Locate the cell with the specified text and output its (x, y) center coordinate. 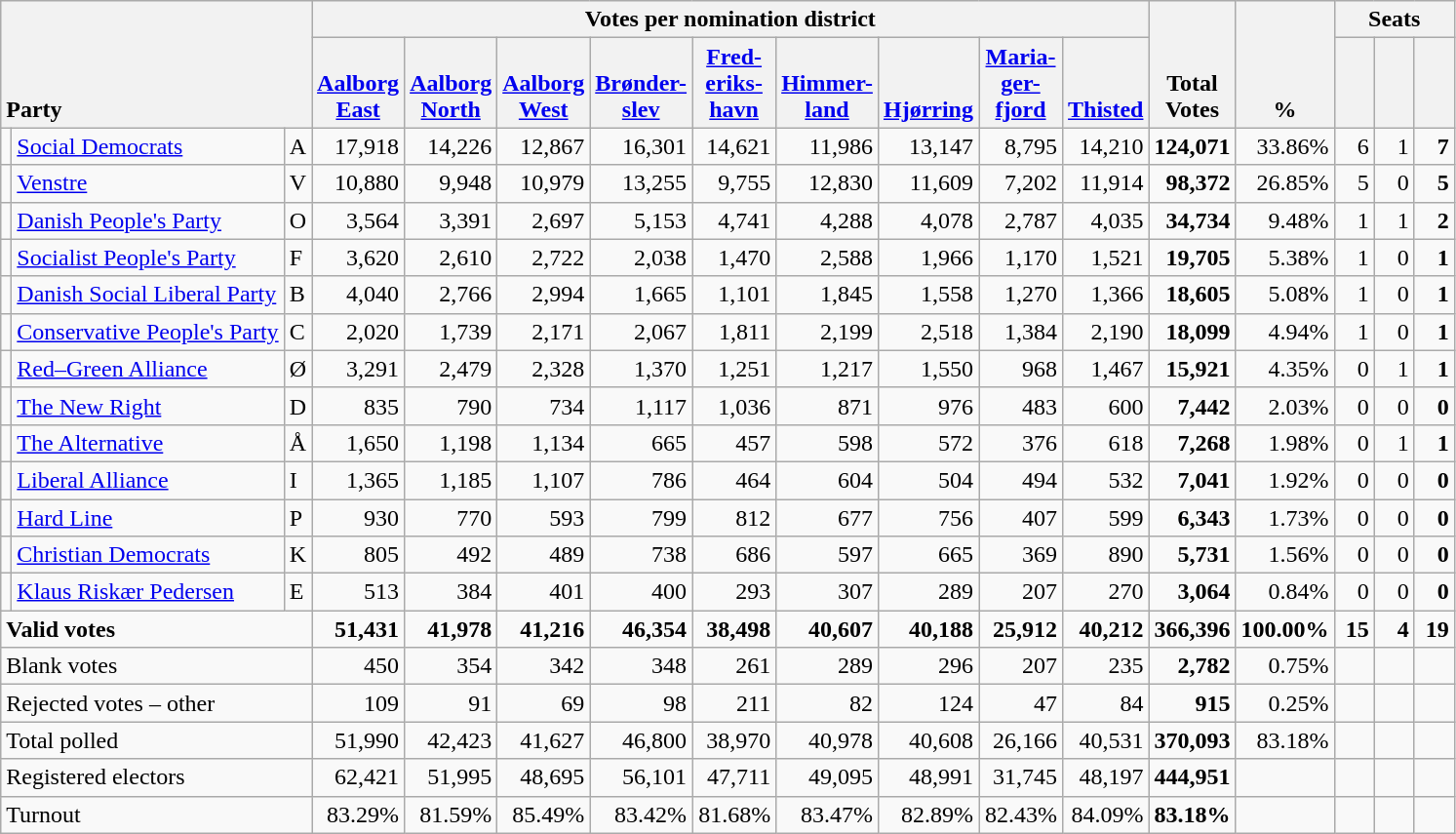
1,665 (642, 295)
296 (928, 666)
8,795 (1021, 146)
D (297, 406)
7,442 (1192, 406)
812 (734, 518)
Aalborg West (544, 83)
100.00% (1285, 629)
1,217 (827, 369)
3,064 (1192, 592)
82.43% (1021, 814)
2,038 (642, 258)
4,288 (827, 220)
1,845 (827, 295)
11,609 (928, 183)
K (297, 555)
968 (1021, 369)
494 (1021, 480)
930 (359, 518)
Liberal Alliance (148, 480)
Brønder- slev (642, 83)
1.56% (1285, 555)
3,291 (359, 369)
41,978 (451, 629)
26,166 (1021, 740)
835 (359, 406)
1,365 (359, 480)
16,301 (642, 146)
354 (451, 666)
Rejected votes – other (156, 703)
V (297, 183)
Thisted (1106, 83)
7 (1434, 146)
19 (1434, 629)
2.03% (1285, 406)
2,067 (642, 332)
Total polled (156, 740)
1,370 (642, 369)
786 (642, 480)
7,202 (1021, 183)
1,470 (734, 258)
307 (827, 592)
11,914 (1106, 183)
5,153 (642, 220)
10,979 (544, 183)
376 (1021, 443)
14,226 (451, 146)
18,099 (1192, 332)
2,697 (544, 220)
Social Democrats (148, 146)
2,518 (928, 332)
38,498 (734, 629)
600 (1106, 406)
48,695 (544, 777)
19,705 (1192, 258)
12,830 (827, 183)
2,588 (827, 258)
25,912 (1021, 629)
4,741 (734, 220)
604 (827, 480)
40,531 (1106, 740)
10,880 (359, 183)
756 (928, 518)
593 (544, 518)
4.94% (1285, 332)
513 (359, 592)
Fred- eriks- havn (734, 83)
1,036 (734, 406)
The Alternative (148, 443)
13,147 (928, 146)
805 (359, 555)
890 (1106, 555)
Registered electors (156, 777)
1,134 (544, 443)
6 (1354, 146)
9,755 (734, 183)
1,101 (734, 295)
A (297, 146)
599 (1106, 518)
15 (1354, 629)
1,117 (642, 406)
5,731 (1192, 555)
7,268 (1192, 443)
Å (297, 443)
2,190 (1106, 332)
Maria- ger- fjord (1021, 83)
384 (451, 592)
91 (451, 703)
40,188 (928, 629)
677 (827, 518)
450 (359, 666)
34,734 (1192, 220)
532 (1106, 480)
Danish Social Liberal Party (148, 295)
124,071 (1192, 146)
2,610 (451, 258)
799 (642, 518)
1.98% (1285, 443)
109 (359, 703)
457 (734, 443)
Blank votes (156, 666)
370,093 (1192, 740)
Aalborg East (359, 83)
1,558 (928, 295)
I (297, 480)
51,431 (359, 629)
Valid votes (156, 629)
Danish People's Party (148, 220)
31,745 (1021, 777)
Hjørring (928, 83)
1,467 (1106, 369)
492 (451, 555)
Hard Line (148, 518)
2,787 (1021, 220)
E (297, 592)
82.89% (928, 814)
17,918 (359, 146)
47,711 (734, 777)
11,986 (827, 146)
46,800 (642, 740)
Socialist People's Party (148, 258)
Aalborg North (451, 83)
1,251 (734, 369)
82 (827, 703)
Venstre (148, 183)
3,564 (359, 220)
O (297, 220)
26.85% (1285, 183)
1,198 (451, 443)
9.48% (1285, 220)
18,605 (1192, 295)
14,210 (1106, 146)
1,185 (451, 480)
C (297, 332)
46,354 (642, 629)
F (297, 258)
12,867 (544, 146)
5.08% (1285, 295)
48,991 (928, 777)
4,078 (928, 220)
1,270 (1021, 295)
56,101 (642, 777)
2,782 (1192, 666)
Turnout (156, 814)
42,423 (451, 740)
Party (156, 64)
348 (642, 666)
0.84% (1285, 592)
597 (827, 555)
40,212 (1106, 629)
369 (1021, 555)
2,328 (544, 369)
51,995 (451, 777)
572 (928, 443)
2 (1434, 220)
407 (1021, 518)
6,343 (1192, 518)
504 (928, 480)
342 (544, 666)
5.38% (1285, 258)
790 (451, 406)
Seats (1395, 20)
Conservative People's Party (148, 332)
98,372 (1192, 183)
3,620 (359, 258)
2,171 (544, 332)
51,990 (359, 740)
40,608 (928, 740)
4 (1395, 629)
Total Votes (1192, 64)
2,020 (359, 332)
1,384 (1021, 332)
2,766 (451, 295)
270 (1106, 592)
1.73% (1285, 518)
40,607 (827, 629)
4,040 (359, 295)
84.09% (1106, 814)
7,041 (1192, 480)
% (1285, 64)
1,966 (928, 258)
4,035 (1106, 220)
85.49% (544, 814)
770 (451, 518)
235 (1106, 666)
1,650 (359, 443)
2,722 (544, 258)
98 (642, 703)
48,197 (1106, 777)
444,951 (1192, 777)
124 (928, 703)
83.47% (827, 814)
261 (734, 666)
81.59% (451, 814)
1,170 (1021, 258)
P (297, 518)
366,396 (1192, 629)
Klaus Riskær Pedersen (148, 592)
976 (928, 406)
2,994 (544, 295)
483 (1021, 406)
81.68% (734, 814)
Red–Green Alliance (148, 369)
62,421 (359, 777)
464 (734, 480)
Himmer- land (827, 83)
1,366 (1106, 295)
871 (827, 406)
49,095 (827, 777)
13,255 (642, 183)
400 (642, 592)
1.92% (1285, 480)
1,107 (544, 480)
598 (827, 443)
1,739 (451, 332)
0.75% (1285, 666)
0.25% (1285, 703)
915 (1192, 703)
Votes per nomination district (730, 20)
15,921 (1192, 369)
84 (1106, 703)
69 (544, 703)
293 (734, 592)
The New Right (148, 406)
1,550 (928, 369)
686 (734, 555)
618 (1106, 443)
Christian Democrats (148, 555)
83.29% (359, 814)
Ø (297, 369)
3,391 (451, 220)
83.42% (642, 814)
9,948 (451, 183)
40,978 (827, 740)
41,627 (544, 740)
738 (642, 555)
41,216 (544, 629)
38,970 (734, 740)
2,479 (451, 369)
33.86% (1285, 146)
1,811 (734, 332)
47 (1021, 703)
489 (544, 555)
4.35% (1285, 369)
14,621 (734, 146)
1,521 (1106, 258)
401 (544, 592)
211 (734, 703)
2,199 (827, 332)
734 (544, 406)
B (297, 295)
